Locate the cell with the specified text and output its [x, y] center coordinate. 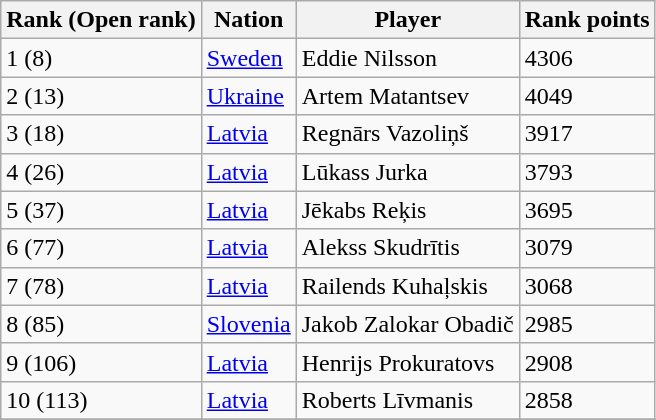
Player [408, 20]
Artem Matantsev [408, 96]
3695 [587, 210]
Roberts Līvmanis [408, 400]
Railends Kuhaļskis [408, 286]
3068 [587, 286]
Nation [248, 20]
Regnārs Vazoliņš [408, 134]
Eddie Nilsson [408, 58]
3917 [587, 134]
3 (18) [101, 134]
2908 [587, 362]
2985 [587, 324]
2 (13) [101, 96]
Jēkabs Reķis [408, 210]
5 (37) [101, 210]
4049 [587, 96]
Ukraine [248, 96]
8 (85) [101, 324]
3079 [587, 248]
Sweden [248, 58]
10 (113) [101, 400]
6 (77) [101, 248]
Rank points [587, 20]
Slovenia [248, 324]
Alekss Skudrītis [408, 248]
9 (106) [101, 362]
7 (78) [101, 286]
3793 [587, 172]
1 (8) [101, 58]
Jakob Zalokar Obadič [408, 324]
4 (26) [101, 172]
2858 [587, 400]
Henrijs Prokuratovs [408, 362]
Rank (Open rank) [101, 20]
4306 [587, 58]
Lūkass Jurka [408, 172]
